Return (x, y) of the center of cell containing provided text 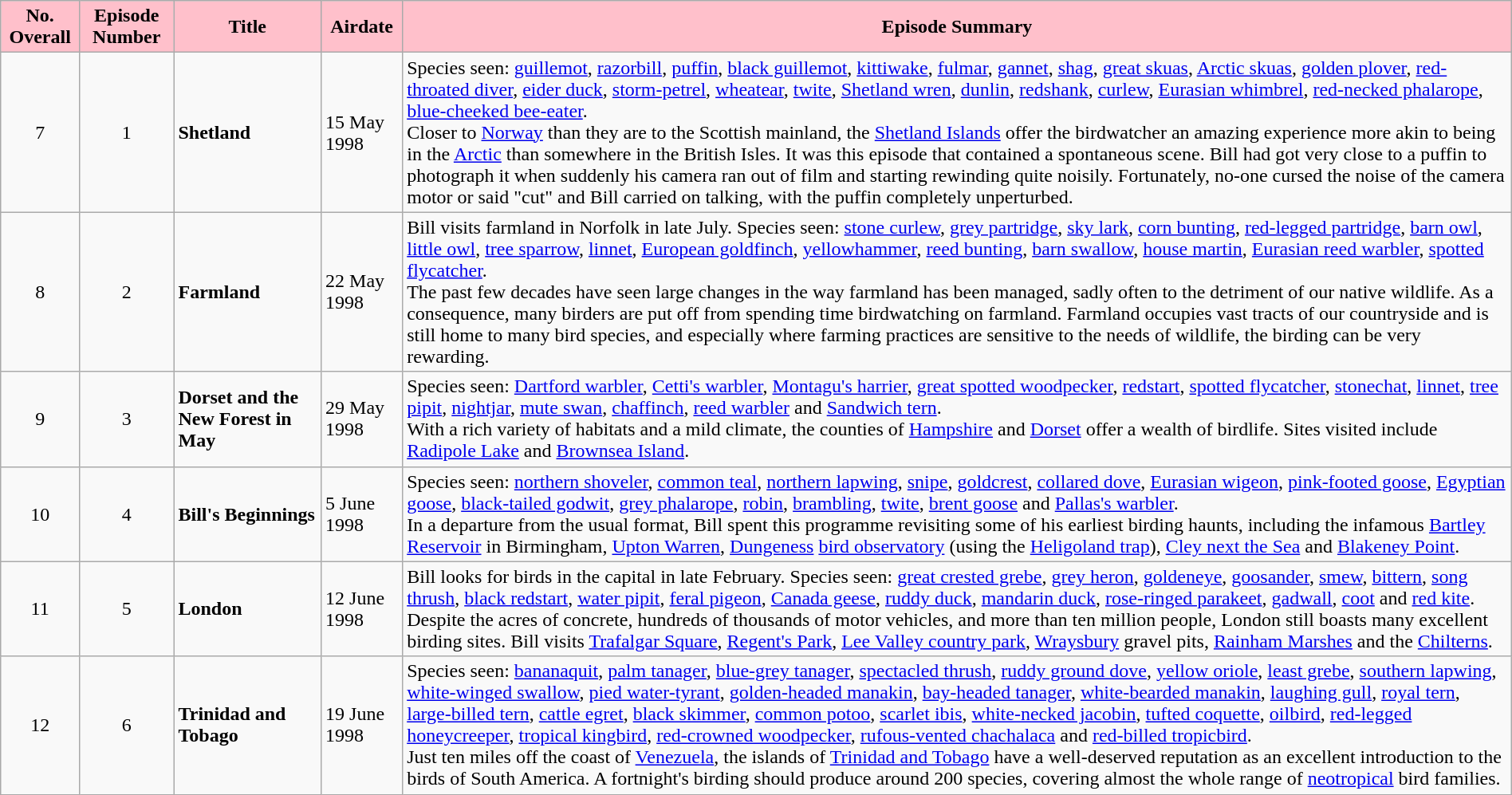
Dorset and the New Forest in May (247, 419)
6 (127, 726)
12 (40, 726)
No. Overall (40, 27)
Episode Summary (957, 27)
1 (127, 132)
Episode Number (127, 27)
Bill's Beginnings (247, 514)
London (247, 609)
10 (40, 514)
7 (40, 132)
2 (127, 292)
Trinidad and Tobago (247, 726)
3 (127, 419)
Title (247, 27)
11 (40, 609)
9 (40, 419)
5 (127, 609)
8 (40, 292)
5 June 1998 (362, 514)
19 June 1998 (362, 726)
12 June 1998 (362, 609)
22 May 1998 (362, 292)
15 May 1998 (362, 132)
29 May 1998 (362, 419)
Farmland (247, 292)
Shetland (247, 132)
4 (127, 514)
Airdate (362, 27)
